For the text-containing cell, return its midpoint in [x, y] coordinate format. 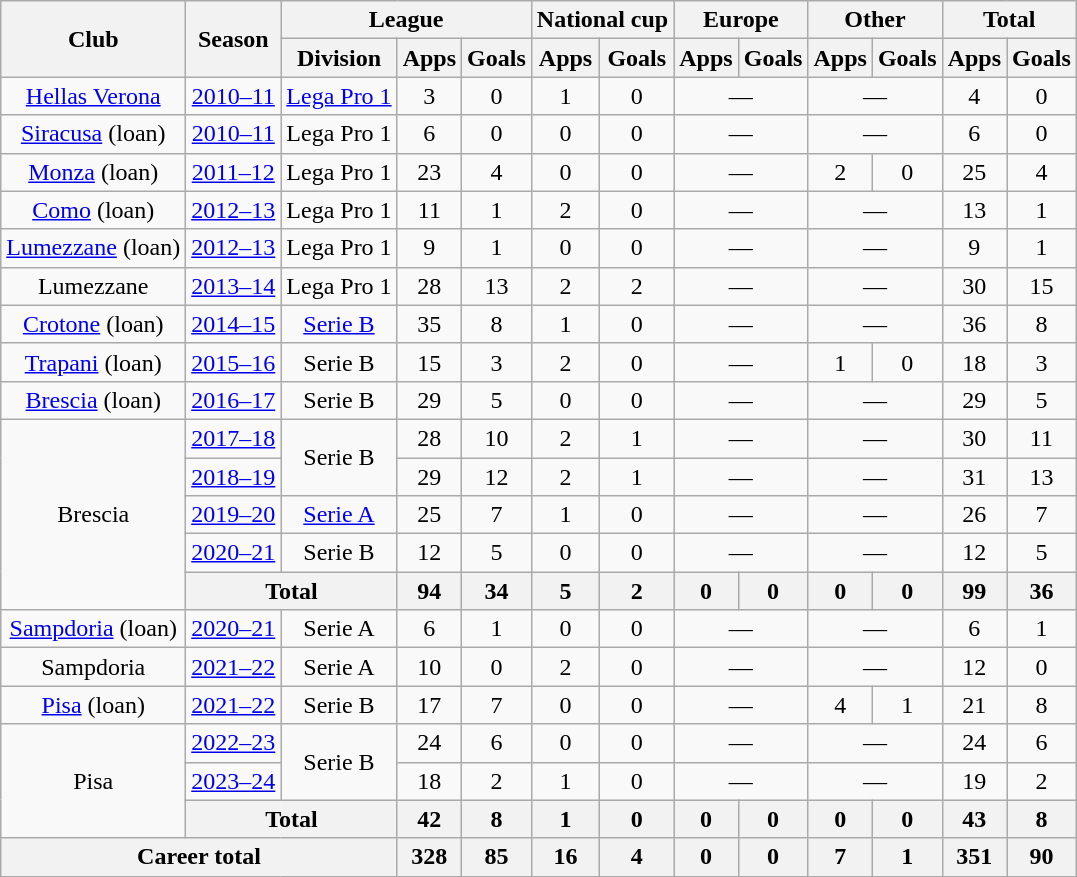
Monza (loan) [94, 172]
31 [974, 477]
Career total [199, 857]
Pisa (loan) [94, 705]
Siracusa (loan) [94, 134]
2011–12 [234, 172]
35 [429, 324]
2019–20 [234, 515]
328 [429, 857]
85 [497, 857]
Pisa [94, 781]
Brescia (loan) [94, 400]
League [406, 20]
Lumezzane (loan) [94, 248]
90 [1042, 857]
Lumezzane [94, 286]
351 [974, 857]
Division [339, 58]
34 [497, 591]
19 [974, 781]
Sampdoria [94, 667]
42 [429, 819]
94 [429, 591]
23 [429, 172]
Europe [741, 20]
2022–23 [234, 743]
43 [974, 819]
16 [565, 857]
Sampdoria (loan) [94, 629]
Season [234, 39]
2015–16 [234, 362]
2013–14 [234, 286]
Trapani (loan) [94, 362]
2018–19 [234, 477]
17 [429, 705]
2014–15 [234, 324]
99 [974, 591]
Other [875, 20]
2016–17 [234, 400]
Club [94, 39]
26 [974, 515]
Como (loan) [94, 210]
21 [974, 705]
Brescia [94, 514]
Crotone (loan) [94, 324]
2023–24 [234, 781]
National cup [602, 20]
2017–18 [234, 438]
Hellas Verona [94, 96]
